Return the [X, Y] coordinate for the center point of the cell that contains the specified text.  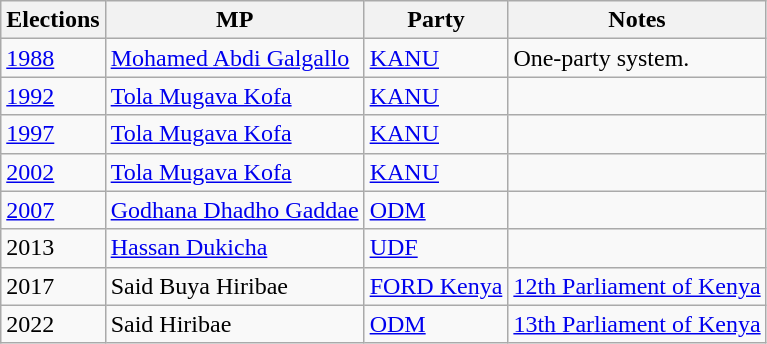
Hassan Dukicha [234, 248]
2022 [53, 324]
1992 [53, 96]
One-party system. [637, 58]
Said Hiribae [234, 324]
2017 [53, 286]
2007 [53, 210]
FORD Kenya [436, 286]
UDF [436, 248]
2013 [53, 248]
12th Parliament of Kenya [637, 286]
Elections [53, 20]
Godhana Dhadho Gaddae [234, 210]
1988 [53, 58]
2002 [53, 172]
Notes [637, 20]
1997 [53, 134]
13th Parliament of Kenya [637, 324]
Said Buya Hiribae [234, 286]
MP [234, 20]
Mohamed Abdi Galgallo [234, 58]
Party [436, 20]
